Capture the cell that displays the provided text and extract its (x, y) central coordinate. 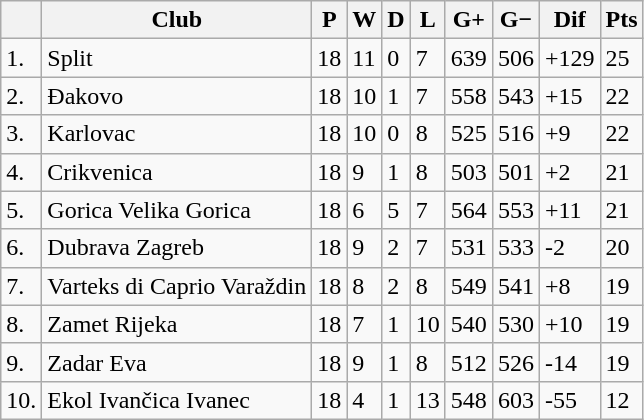
564 (468, 210)
501 (516, 172)
P (330, 20)
-14 (570, 362)
1. (22, 58)
4. (22, 172)
+15 (570, 96)
558 (468, 96)
3. (22, 134)
+129 (570, 58)
512 (468, 362)
6. (22, 248)
D (396, 20)
+10 (570, 324)
9. (22, 362)
6 (364, 210)
Đakovo (177, 96)
8. (22, 324)
5. (22, 210)
+2 (570, 172)
Split (177, 58)
10. (22, 400)
525 (468, 134)
25 (622, 58)
11 (364, 58)
20 (622, 248)
L (428, 20)
503 (468, 172)
+8 (570, 286)
639 (468, 58)
Club (177, 20)
Zamet Rijeka (177, 324)
2. (22, 96)
5 (396, 210)
-2 (570, 248)
Ekol Ivančica Ivanec (177, 400)
603 (516, 400)
516 (516, 134)
+9 (570, 134)
549 (468, 286)
553 (516, 210)
4 (364, 400)
530 (516, 324)
543 (516, 96)
541 (516, 286)
540 (468, 324)
506 (516, 58)
526 (516, 362)
W (364, 20)
531 (468, 248)
Dif (570, 20)
Zadar Eva (177, 362)
7. (22, 286)
Varteks di Caprio Varaždin (177, 286)
G− (516, 20)
13 (428, 400)
Karlovac (177, 134)
-55 (570, 400)
Pts (622, 20)
548 (468, 400)
12 (622, 400)
G+ (468, 20)
533 (516, 248)
+11 (570, 210)
Dubrava Zagreb (177, 248)
Crikvenica (177, 172)
Gorica Velika Gorica (177, 210)
